Return [x, y] of the center of cell containing provided text 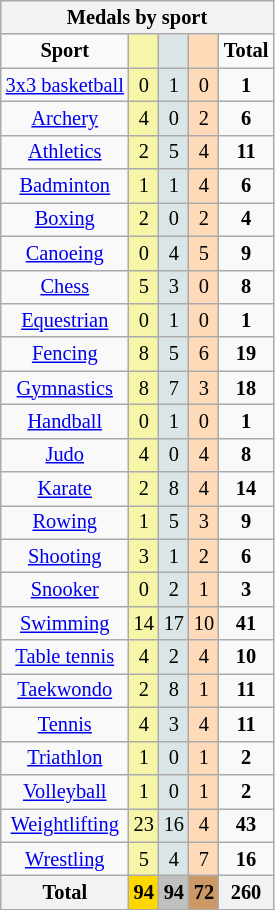
Athletics [65, 152]
Weightlifting [65, 825]
260 [246, 892]
Canoeing [65, 253]
Fencing [65, 354]
Taekwondo [65, 690]
Snooker [65, 589]
Boxing [65, 219]
Sport [65, 51]
Handball [65, 421]
Medals by sport [137, 17]
17 [174, 623]
Rowing [65, 522]
Triathlon [65, 758]
Karate [65, 489]
43 [246, 825]
Wrestling [65, 859]
18 [246, 388]
Judo [65, 455]
Chess [65, 287]
23 [144, 825]
Archery [65, 118]
Gymnastics [65, 388]
19 [246, 354]
Tennis [65, 724]
Badminton [65, 186]
Volleyball [65, 791]
41 [246, 623]
Table tennis [65, 657]
Equestrian [65, 320]
Swimming [65, 623]
3x3 basketball [65, 85]
Shooting [65, 556]
72 [204, 892]
